Output the [x, y] coordinate of the center of the cell containing the given text.  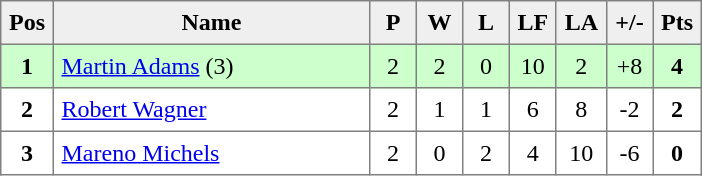
3 [27, 153]
Pts [677, 23]
-2 [629, 110]
Mareno Michels [211, 153]
LA [581, 23]
6 [532, 110]
L [486, 23]
+/- [629, 23]
Robert Wagner [211, 110]
+8 [629, 66]
Pos [27, 23]
8 [581, 110]
Martin Adams (3) [211, 66]
Name [211, 23]
LF [532, 23]
-6 [629, 153]
W [439, 23]
P [393, 23]
